Locate the cell with the specified text and output its [X, Y] center coordinate. 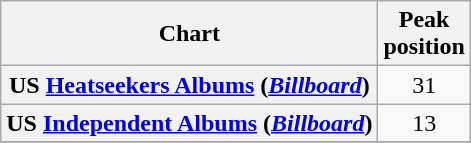
US Independent Albums (Billboard) [190, 123]
Peakposition [424, 34]
13 [424, 123]
31 [424, 85]
Chart [190, 34]
US Heatseekers Albums (Billboard) [190, 85]
